Determine the (X, Y) coordinate at the center of the cell enclosing the given text.  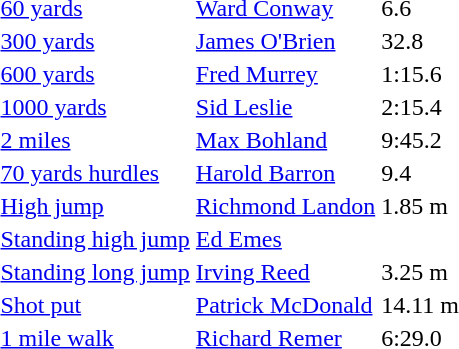
Irving Reed (285, 272)
Ed Emes (285, 239)
Patrick McDonald (285, 305)
Richmond Landon (285, 206)
James O'Brien (285, 41)
Fred Murrey (285, 74)
Sid Leslie (285, 107)
Max Bohland (285, 140)
Harold Barron (285, 173)
